Capture the cell that displays the provided text and extract its (x, y) central coordinate. 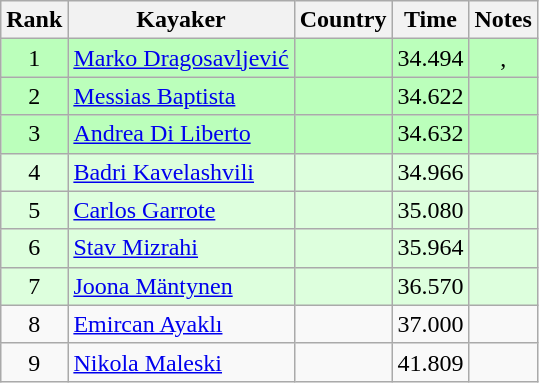
9 (34, 362)
4 (34, 172)
2 (34, 96)
Carlos Garrote (181, 210)
35.080 (430, 210)
Emircan Ayaklı (181, 324)
Stav Mizrahi (181, 248)
Notes (503, 20)
34.622 (430, 96)
, (503, 58)
Badri Kavelashvili (181, 172)
35.964 (430, 248)
Andrea Di Liberto (181, 134)
34.632 (430, 134)
34.494 (430, 58)
Time (430, 20)
Joona Mäntynen (181, 286)
5 (34, 210)
6 (34, 248)
Country (343, 20)
1 (34, 58)
Nikola Maleski (181, 362)
Marko Dragosavljević (181, 58)
8 (34, 324)
3 (34, 134)
34.966 (430, 172)
Kayaker (181, 20)
37.000 (430, 324)
Rank (34, 20)
41.809 (430, 362)
7 (34, 286)
36.570 (430, 286)
Messias Baptista (181, 96)
